Find where the given text appears and provide that cell's center as [X, Y] coordinate. 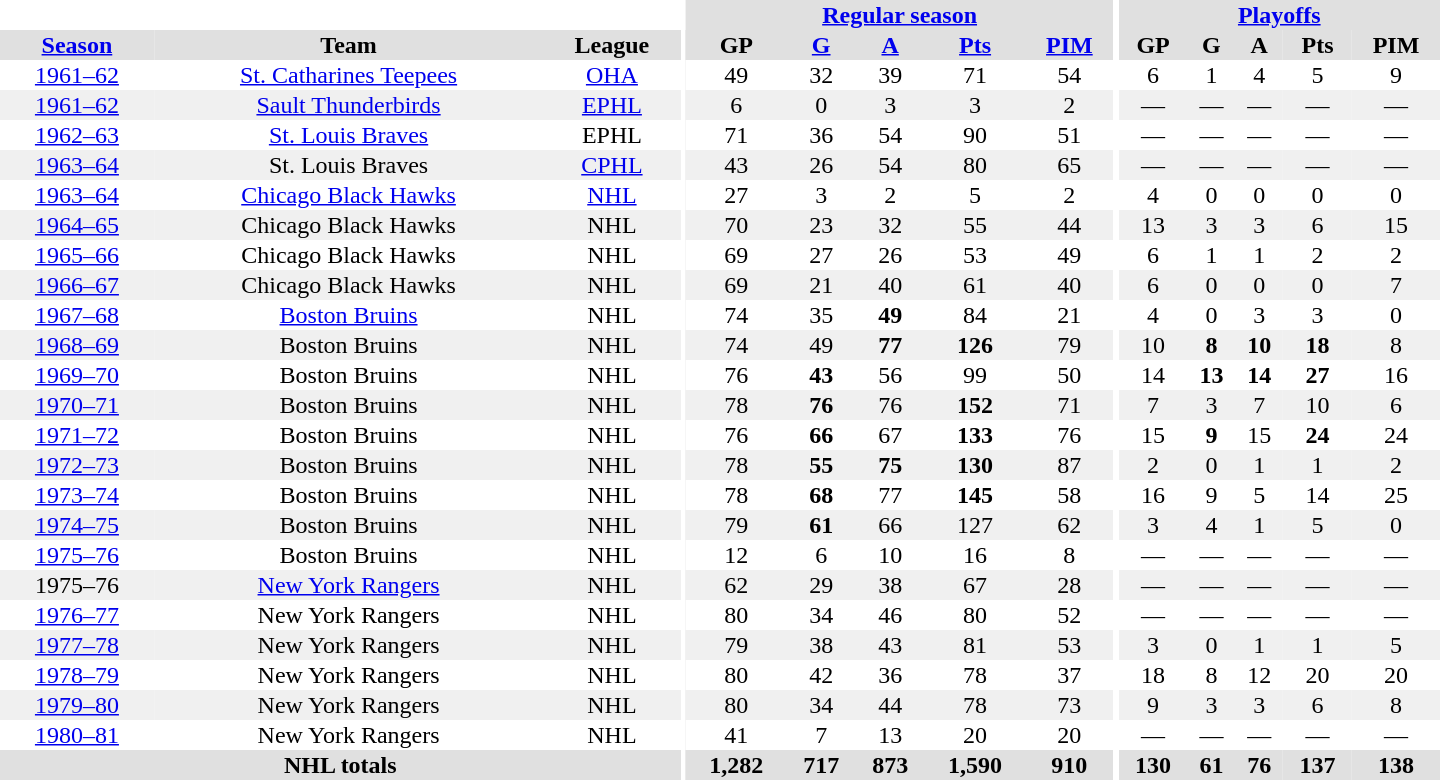
717 [822, 765]
1973–74 [77, 495]
1971–72 [77, 435]
1965–66 [77, 255]
1967–68 [77, 315]
Season [77, 45]
46 [890, 615]
56 [890, 375]
58 [1069, 495]
70 [736, 225]
1969–70 [77, 375]
1968–69 [77, 345]
90 [976, 135]
Team [348, 45]
NHL totals [340, 765]
137 [1318, 765]
873 [890, 765]
28 [1069, 585]
910 [1069, 765]
133 [976, 435]
23 [822, 225]
152 [976, 405]
65 [1069, 165]
1964–65 [77, 225]
87 [1069, 465]
51 [1069, 135]
52 [1069, 615]
1966–67 [77, 285]
50 [1069, 375]
1976–77 [77, 615]
OHA [612, 75]
Playoffs [1280, 15]
1972–73 [77, 465]
League [612, 45]
75 [890, 465]
1,282 [736, 765]
1974–75 [77, 525]
1978–79 [77, 675]
35 [822, 315]
1,590 [976, 765]
41 [736, 735]
25 [1396, 495]
1979–80 [77, 705]
138 [1396, 765]
73 [1069, 705]
Sault Thunderbirds [348, 105]
68 [822, 495]
39 [890, 75]
Regular season [900, 15]
St. Catharines Teepees [348, 75]
37 [1069, 675]
42 [822, 675]
1980–81 [77, 735]
CPHL [612, 165]
1977–78 [77, 645]
145 [976, 495]
1970–71 [77, 405]
1962–63 [77, 135]
29 [822, 585]
126 [976, 345]
81 [976, 645]
84 [976, 315]
99 [976, 375]
127 [976, 525]
